Capture the cell that displays the provided text and extract its [x, y] central coordinate. 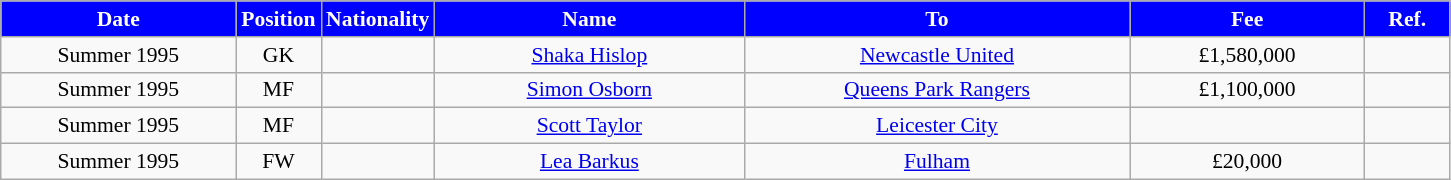
To [936, 19]
Newcastle United [936, 55]
Nationality [378, 19]
Date [118, 19]
£1,580,000 [1248, 55]
Position [278, 19]
Scott Taylor [589, 126]
FW [278, 162]
Fulham [936, 162]
GK [278, 55]
Queens Park Rangers [936, 90]
£20,000 [1248, 162]
Fee [1248, 19]
Simon Osborn [589, 90]
Leicester City [936, 126]
£1,100,000 [1248, 90]
Ref. [1408, 19]
Lea Barkus [589, 162]
Shaka Hislop [589, 55]
Name [589, 19]
